Return [X, Y] of the center of cell containing provided text 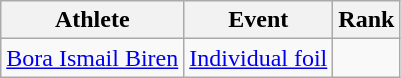
Athlete [92, 20]
Bora Ismail Biren [92, 58]
Event [258, 20]
Individual foil [258, 58]
Rank [366, 20]
